Scan for the cell matching the given text and deliver its [X, Y] coordinate at center. 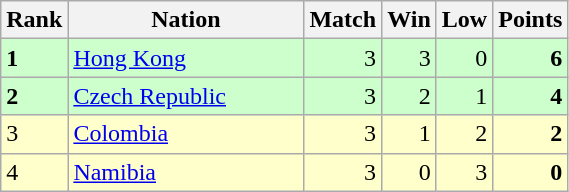
Points [530, 20]
Win [410, 20]
Rank [34, 20]
Czech Republic [186, 96]
6 [530, 58]
Hong Kong [186, 58]
Namibia [186, 172]
Nation [186, 20]
Match [343, 20]
Colombia [186, 134]
Low [464, 20]
